For the text-containing cell, return its midpoint in (X, Y) coordinate format. 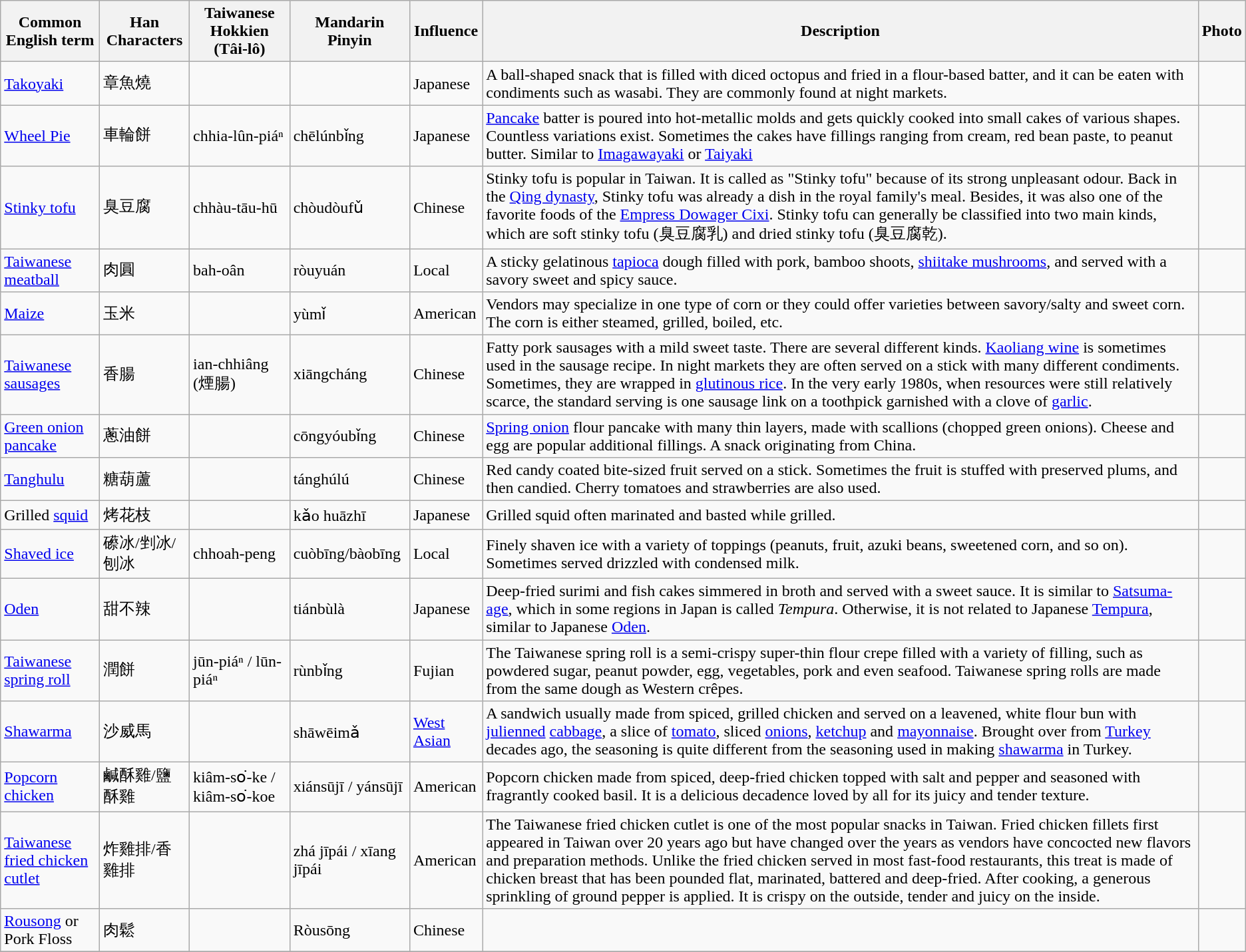
鹹酥雞/鹽酥雞 (144, 787)
肉鬆 (144, 930)
A sticky gelatinous tapioca dough filled with pork, bamboo shoots, shiitake mushrooms, and served with a savory sweet and spicy sauce. (840, 270)
香腸 (144, 375)
kǎo huāzhī (349, 515)
tánghúlú (349, 479)
Finely shaven ice with a variety of toppings (peanuts, fruit, azuki beans, sweetened corn, and so on). Sometimes served drizzled with condensed milk. (840, 554)
xiánsūjī / yánsūjī (349, 787)
Wheel Pie (51, 136)
bah-oân (240, 270)
shāwēimǎ (349, 732)
Fujian (446, 671)
Grilled squid often marinated and basted while grilled. (840, 515)
chēlúnbǐng (349, 136)
Oden (51, 609)
車輪餅 (144, 136)
Grilled squid (51, 515)
Maize (51, 314)
Description (840, 31)
xiāngcháng (349, 375)
Han Characters (144, 31)
Stinky tofu (51, 208)
炸雞排/香雞排 (144, 860)
章魚燒 (144, 84)
Taiwanese Hokkien (Tâi-lô) (240, 31)
Influence (446, 31)
Common English term (51, 31)
Tanghulu (51, 479)
甜不辣 (144, 609)
kiâm-so͘-ke / kiâm-so͘-koe (240, 787)
chhàu-tāu-hū (240, 208)
Rousong or Pork Floss (51, 930)
Taiwanese sausages (51, 375)
tiánbùlà (349, 609)
沙威馬 (144, 732)
Photo (1222, 31)
ian-chhiâng (煙腸) (240, 375)
Popcorn chicken (51, 787)
Taiwanese spring roll (51, 671)
礤冰/剉冰/刨冰 (144, 554)
潤餅 (144, 671)
chòudòufǔ (349, 208)
zhá jīpái / xīang jīpái (349, 860)
cōngyóubǐng (349, 436)
Mandarin Pinyin (349, 31)
cuòbīng/bàobīng (349, 554)
ròuyuán (349, 270)
rùnbǐng (349, 671)
肉圓 (144, 270)
Ròusōng (349, 930)
Takoyaki (51, 84)
Taiwanese fried chicken cutlet (51, 860)
Shawarma (51, 732)
yùmǐ (349, 314)
Shaved ice (51, 554)
chhoah-peng (240, 554)
臭豆腐 (144, 208)
jūn-piáⁿ / lūn-piáⁿ (240, 671)
Green onion pancake (51, 436)
West Asian (446, 732)
烤花枝 (144, 515)
蔥油餅 (144, 436)
糖葫蘆 (144, 479)
Taiwanese meatball (51, 270)
chhia-lûn-piáⁿ (240, 136)
玉米 (144, 314)
